Provide the (x, y) coordinate of the cell's center where the given text is located.  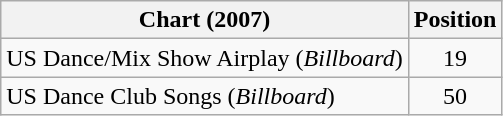
Chart (2007) (204, 20)
19 (455, 58)
Position (455, 20)
US Dance Club Songs (Billboard) (204, 96)
US Dance/Mix Show Airplay (Billboard) (204, 58)
50 (455, 96)
